Identify which cell holds the provided text, then report its (X, Y) central coordinate. 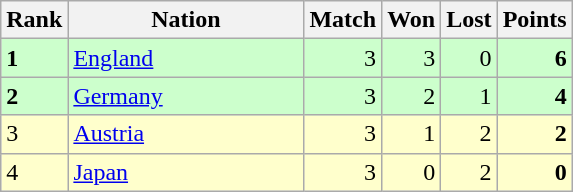
Austria (186, 134)
Nation (186, 20)
Points (534, 20)
6 (534, 58)
Match (343, 20)
Japan (186, 172)
Won (412, 20)
Germany (186, 96)
Lost (469, 20)
England (186, 58)
Rank (34, 20)
